Return the (x, y) coordinate for the center point of the cell that contains the specified text.  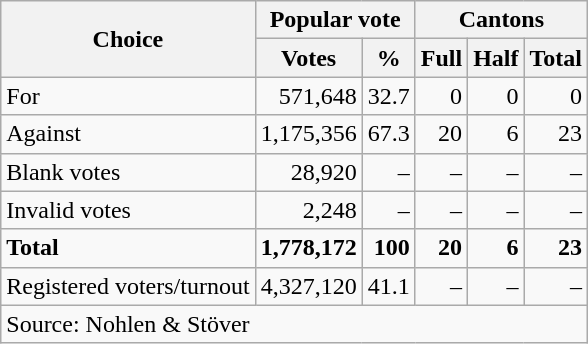
Popular vote (335, 20)
% (388, 58)
Half (496, 58)
571,648 (308, 96)
Blank votes (128, 172)
1,175,356 (308, 134)
Against (128, 134)
Source: Nohlen & Stöver (294, 324)
Choice (128, 39)
Votes (308, 58)
Cantons (501, 20)
Invalid votes (128, 210)
32.7 (388, 96)
For (128, 96)
2,248 (308, 210)
100 (388, 248)
Full (441, 58)
41.1 (388, 286)
4,327,120 (308, 286)
Registered voters/turnout (128, 286)
67.3 (388, 134)
28,920 (308, 172)
1,778,172 (308, 248)
